Detect which cell encompasses the target text, then output its (x, y) center coordinate. 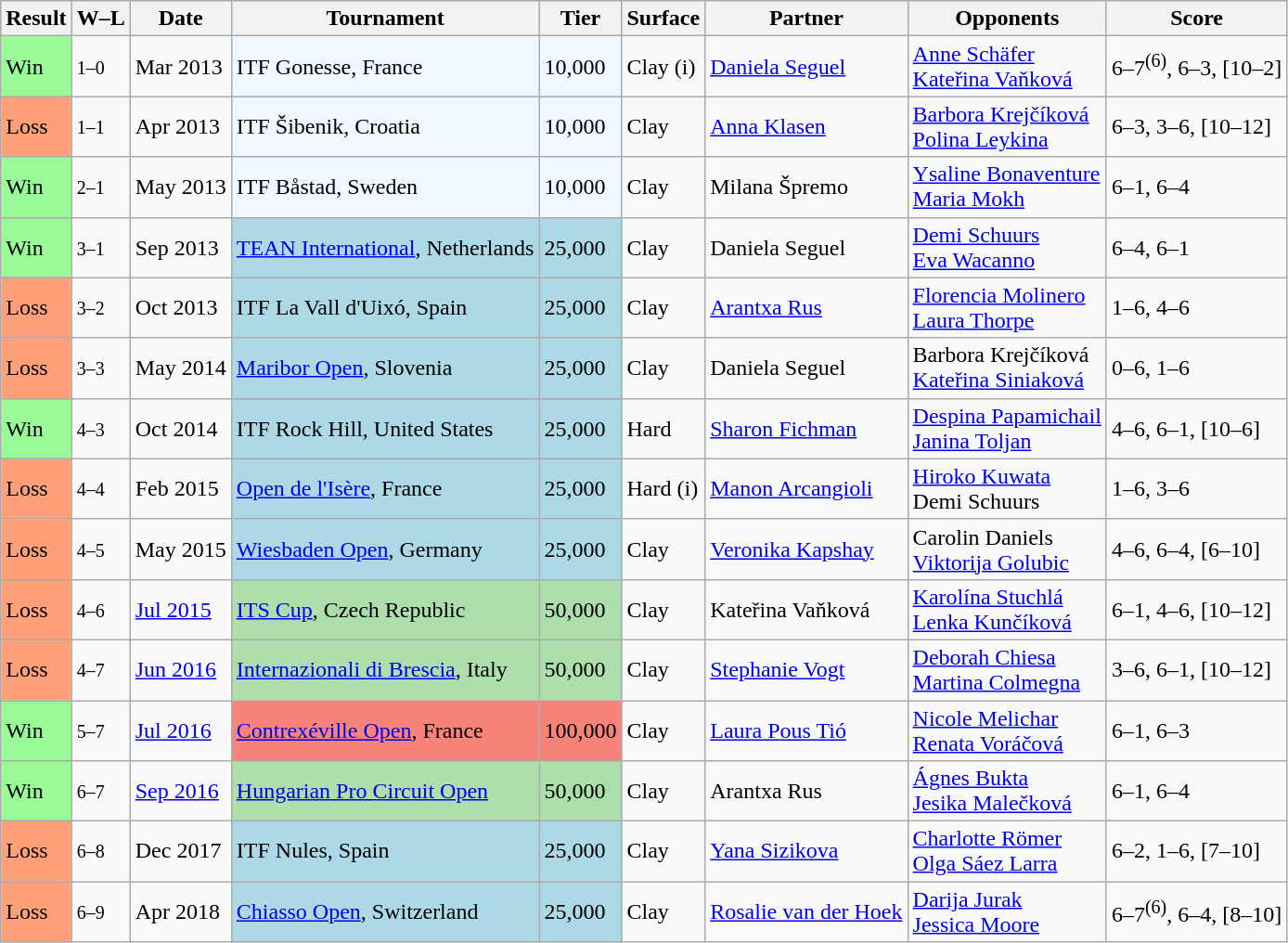
Apr 2018 (180, 911)
Florencia Molinero Laura Thorpe (1007, 308)
6–7 (100, 791)
Sharon Fichman (806, 429)
ITF Gonesse, France (385, 67)
Demi Schuurs Eva Wacanno (1007, 247)
6–7(6), 6–4, [8–10] (1196, 911)
4–6, 6–4, [6–10] (1196, 549)
ITF Nules, Spain (385, 852)
Kateřina Vaňková (806, 609)
6–7(6), 6–3, [10–2] (1196, 67)
Clay (i) (663, 67)
4–6 (100, 609)
Barbora Krejčíková Kateřina Siniaková (1007, 368)
Result (36, 19)
Milana Špremo (806, 187)
Anna Klasen (806, 126)
Mar 2013 (180, 67)
Ysaline Bonaventure Maria Mokh (1007, 187)
1–0 (100, 67)
Hard (663, 429)
Stephanie Vogt (806, 670)
May 2013 (180, 187)
Jun 2016 (180, 670)
ITF Rock Hill, United States (385, 429)
Jul 2015 (180, 609)
6–9 (100, 911)
Despina Papamichail Janina Toljan (1007, 429)
Date (180, 19)
Apr 2013 (180, 126)
Karolína Stuchlá Lenka Kunčíková (1007, 609)
4–4 (100, 488)
3–1 (100, 247)
Laura Pous Tió (806, 730)
Sep 2016 (180, 791)
Wiesbaden Open, Germany (385, 549)
1–6, 3–6 (1196, 488)
2–1 (100, 187)
Hungarian Pro Circuit Open (385, 791)
Ágnes Bukta Jesika Malečková (1007, 791)
ITF Båstad, Sweden (385, 187)
1–1 (100, 126)
May 2014 (180, 368)
Score (1196, 19)
ITF La Vall d'Uixó, Spain (385, 308)
Oct 2013 (180, 308)
6–1, 4–6, [10–12] (1196, 609)
Yana Sizikova (806, 852)
Maribor Open, Slovenia (385, 368)
Darija Jurak Jessica Moore (1007, 911)
Anne Schäfer Kateřina Vaňková (1007, 67)
6–3, 3–6, [10–12] (1196, 126)
5–7 (100, 730)
Dec 2017 (180, 852)
ITF Šibenik, Croatia (385, 126)
6–8 (100, 852)
Opponents (1007, 19)
4–3 (100, 429)
ITS Cup, Czech Republic (385, 609)
Carolin Daniels Viktorija Golubic (1007, 549)
100,000 (581, 730)
6–1, 6–3 (1196, 730)
Internazionali di Brescia, Italy (385, 670)
3–3 (100, 368)
Manon Arcangioli (806, 488)
Tier (581, 19)
Partner (806, 19)
3–2 (100, 308)
Contrexéville Open, France (385, 730)
4–6, 6–1, [10–6] (1196, 429)
4–7 (100, 670)
Rosalie van der Hoek (806, 911)
Hiroko Kuwata Demi Schuurs (1007, 488)
Veronika Kapshay (806, 549)
Feb 2015 (180, 488)
6–2, 1–6, [7–10] (1196, 852)
Sep 2013 (180, 247)
Chiasso Open, Switzerland (385, 911)
Oct 2014 (180, 429)
6–4, 6–1 (1196, 247)
Barbora Krejčíková Polina Leykina (1007, 126)
Deborah Chiesa Martina Colmegna (1007, 670)
Nicole Melichar Renata Voráčová (1007, 730)
Surface (663, 19)
Open de l'Isère, France (385, 488)
Tournament (385, 19)
May 2015 (180, 549)
TEAN International, Netherlands (385, 247)
1–6, 4–6 (1196, 308)
Jul 2016 (180, 730)
Hard (i) (663, 488)
3–6, 6–1, [10–12] (1196, 670)
0–6, 1–6 (1196, 368)
Charlotte Römer Olga Sáez Larra (1007, 852)
W–L (100, 19)
4–5 (100, 549)
